Pinpoint the cell where the given text exists, returning its [x, y] midpoint coordinate. 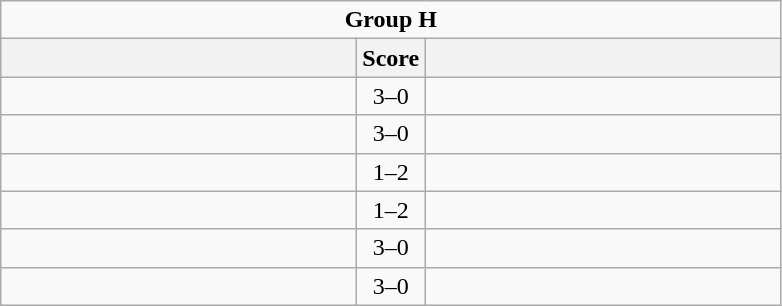
Group H [391, 20]
Score [391, 58]
